Scan for the cell matching the given text and deliver its [X, Y] coordinate at center. 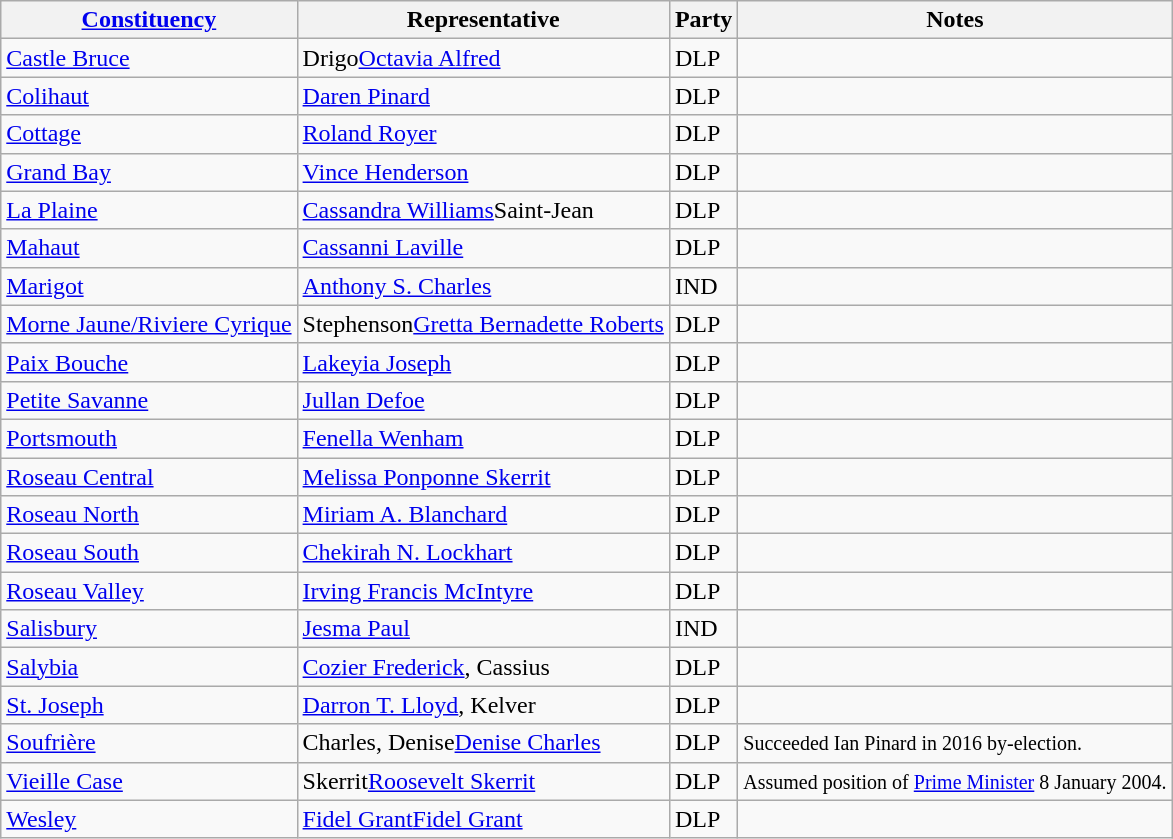
Grand Bay [149, 172]
Roseau North [149, 515]
DrigoOctavia Alfred [483, 58]
Paix Bouche [149, 362]
Soufrière [149, 743]
Roseau South [149, 553]
Irving Francis McIntyre [483, 591]
Miriam A. Blanchard [483, 515]
Marigot [149, 286]
Jesma Paul [483, 629]
StephensonGretta Bernadette Roberts [483, 324]
Salisbury [149, 629]
Fidel GrantFidel Grant [483, 819]
Anthony S. Charles [483, 286]
Morne Jaune/Riviere Cyrique [149, 324]
Cassandra WilliamsSaint-Jean [483, 210]
Jullan Defoe [483, 400]
Wesley [149, 819]
Party [703, 20]
Colihaut [149, 96]
Petite Savanne [149, 400]
La Plaine [149, 210]
Daren Pinard [483, 96]
Cassanni Laville [483, 248]
Succeeded Ian Pinard in 2016 by-election. [955, 743]
Representative [483, 20]
Charles, DeniseDenise Charles [483, 743]
Chekirah N. Lockhart [483, 553]
Cottage [149, 134]
Vince Henderson [483, 172]
Vieille Case [149, 781]
Roseau Valley [149, 591]
Roseau Central [149, 477]
Notes [955, 20]
Melissa Ponponne Skerrit [483, 477]
Salybia [149, 667]
St. Joseph [149, 705]
Constituency [149, 20]
Cozier Frederick, Cassius [483, 667]
Lakeyia Joseph [483, 362]
Assumed position of Prime Minister 8 January 2004. [955, 781]
Portsmouth [149, 438]
Mahaut [149, 248]
Castle Bruce [149, 58]
SkerritRoosevelt Skerrit [483, 781]
Roland Royer [483, 134]
Fenella Wenham [483, 438]
Darron T. Lloyd, Kelver [483, 705]
